Provide the (x, y) coordinate of the cell's center where the given text is located.  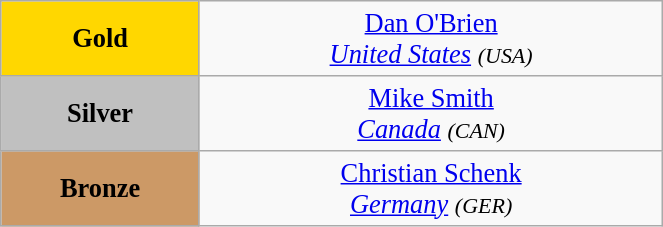
Dan O'BrienUnited States (USA) (430, 38)
Bronze (100, 188)
Gold (100, 38)
Silver (100, 112)
Christian SchenkGermany (GER) (430, 188)
Mike SmithCanada (CAN) (430, 112)
